Provide the [x, y] coordinate of the cell's center where the given text is located.  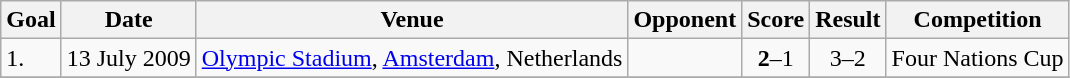
Goal [31, 20]
Date [128, 20]
2–1 [776, 58]
Competition [978, 20]
Score [776, 20]
Venue [412, 20]
Opponent [685, 20]
13 July 2009 [128, 58]
Olympic Stadium, Amsterdam, Netherlands [412, 58]
Result [848, 20]
3–2 [848, 58]
Four Nations Cup [978, 58]
1. [31, 58]
